Capture the cell that displays the provided text and extract its (x, y) central coordinate. 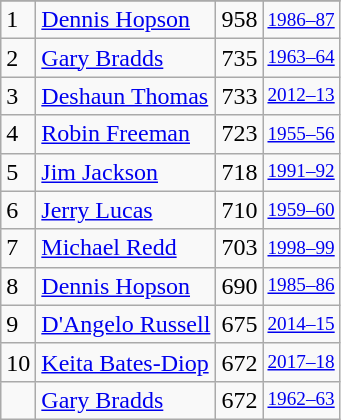
Keita Bates-Diop (126, 362)
710 (240, 210)
Robin Freeman (126, 134)
1959–60 (301, 210)
1 (18, 20)
Michael Redd (126, 248)
2017–18 (301, 362)
735 (240, 58)
1991–92 (301, 172)
D'Angelo Russell (126, 324)
690 (240, 286)
8 (18, 286)
Deshaun Thomas (126, 96)
1955–56 (301, 134)
10 (18, 362)
1963–64 (301, 58)
1962–63 (301, 400)
703 (240, 248)
1986–87 (301, 20)
2014–15 (301, 324)
675 (240, 324)
2012–13 (301, 96)
4 (18, 134)
718 (240, 172)
Jerry Lucas (126, 210)
9 (18, 324)
Jim Jackson (126, 172)
1985–86 (301, 286)
5 (18, 172)
7 (18, 248)
958 (240, 20)
723 (240, 134)
2 (18, 58)
733 (240, 96)
6 (18, 210)
3 (18, 96)
1998–99 (301, 248)
